Determine the [X, Y] coordinate at the center of the cell enclosing the given text.  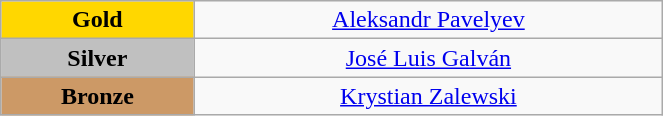
Gold [98, 20]
Aleksandr Pavelyev [428, 20]
Bronze [98, 96]
José Luis Galván [428, 58]
Krystian Zalewski [428, 96]
Silver [98, 58]
